Return [x, y] of the center of cell containing provided text 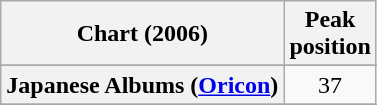
37 [330, 85]
Chart (2006) [142, 34]
Japanese Albums (Oricon) [142, 85]
Peakposition [330, 34]
